From the cell containing the given text, extract its center point as (X, Y) coordinate. 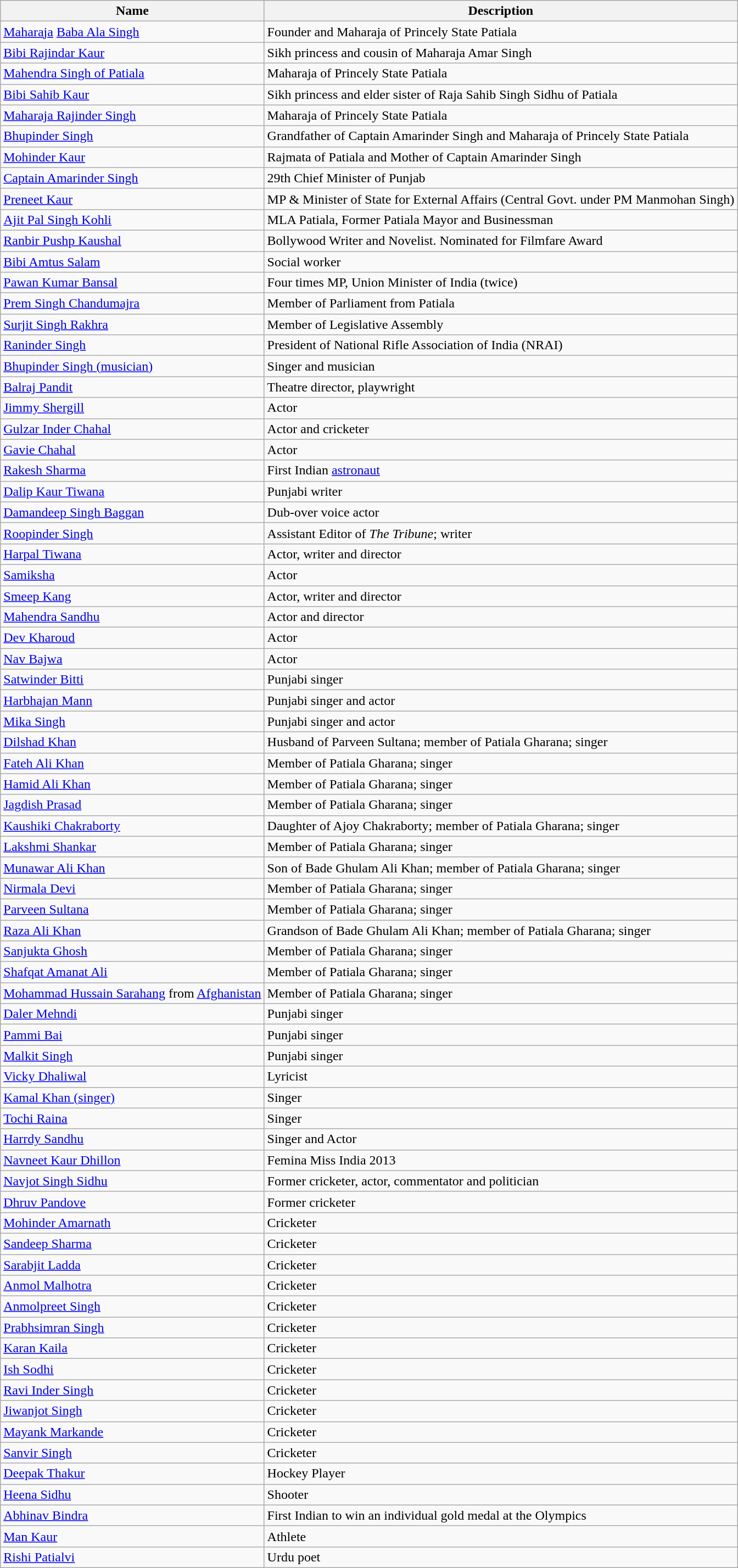
Mahendra Sandhu (132, 617)
Jagdish Prasad (132, 805)
Tochi Raina (132, 1118)
Jiwanjot Singh (132, 1411)
Ish Sodhi (132, 1369)
Lyricist (501, 1077)
Dhruv Pandove (132, 1202)
Daughter of Ajoy Chakraborty; member of Patiala Gharana; singer (501, 826)
Bibi Amtus Salam (132, 262)
Shafqat Amanat Ali (132, 972)
Sikh princess and elder sister of Raja Sahib Singh Sidhu of Patiala (501, 94)
Pawan Kumar Bansal (132, 283)
Rakesh Sharma (132, 471)
President of National Rifle Association of India (NRAI) (501, 345)
Parveen Sultana (132, 909)
Prem Singh Chandumajra (132, 304)
Sanjukta Ghosh (132, 951)
Hamid Ali Khan (132, 784)
Bhupinder Singh (132, 136)
Actor and cricketer (501, 429)
Navjot Singh Sidhu (132, 1181)
Daler Mehndi (132, 1014)
Raza Ali Khan (132, 931)
Athlete (501, 1536)
Anmolpreet Singh (132, 1307)
Grandfather of Captain Amarinder Singh and Maharaja of Princely State Patiala (501, 136)
Rishi Patialvi (132, 1557)
Jimmy Shergill (132, 408)
Mika Singh (132, 721)
Fateh Ali Khan (132, 763)
Assistant Editor of The Tribune; writer (501, 533)
Kamal Khan (singer) (132, 1097)
Description (501, 11)
Roopinder Singh (132, 533)
Grandson of Bade Ghulam Ali Khan; member of Patiala Gharana; singer (501, 931)
Satwinder Bitti (132, 680)
Hockey Player (501, 1474)
Bibi Rajindar Kaur (132, 53)
Dev Kharoud (132, 638)
Captain Amarinder Singh (132, 178)
Ranbir Pushp Kaushal (132, 240)
Harbhajan Mann (132, 701)
Mohinder Amarnath (132, 1223)
Prabhsimran Singh (132, 1328)
Son of Bade Ghulam Ali Khan; member of Patiala Gharana; singer (501, 867)
Anmol Malhotra (132, 1286)
Sarabjit Ladda (132, 1264)
Founder and Maharaja of Princely State Patiala (501, 32)
Singer and musician (501, 366)
Mohinder Kaur (132, 157)
Balraj Pandit (132, 387)
Kaushiki Chakraborty (132, 826)
Husband of Parveen Sultana; member of Patiala Gharana; singer (501, 742)
Shooter (501, 1494)
Pammi Bai (132, 1035)
MLA Patiala, Former Patiala Mayor and Businessman (501, 220)
Man Kaur (132, 1536)
Maharaja Rajinder Singh (132, 115)
Rajmata of Patiala and Mother of Captain Amarinder Singh (501, 157)
Nirmala Devi (132, 888)
29th Chief Minister of Punjab (501, 178)
Malkit Singh (132, 1056)
Deepak Thakur (132, 1474)
Surjit Singh Rakhra (132, 324)
Actor and director (501, 617)
Raninder Singh (132, 345)
Samiksha (132, 575)
Harrdy Sandhu (132, 1139)
Smeep Kang (132, 596)
Punjabi writer (501, 491)
Name (132, 11)
Damandeep Singh Baggan (132, 512)
Munawar Ali Khan (132, 867)
Mohammad Hussain Sarahang from Afghanistan (132, 993)
Nav Bajwa (132, 659)
Bibi Sahib Kaur (132, 94)
Lakshmi Shankar (132, 847)
Dilshad Khan (132, 742)
Preneet Kaur (132, 199)
Abhinav Bindra (132, 1515)
Member of Legislative Assembly (501, 324)
Urdu poet (501, 1557)
Gavie Chahal (132, 450)
Mayank Markande (132, 1432)
Mahendra Singh of Patiala (132, 74)
Social worker (501, 262)
Femina Miss India 2013 (501, 1160)
First Indian to win an individual gold medal at the Olympics (501, 1515)
Dub-over voice actor (501, 512)
Sikh princess and cousin of Maharaja Amar Singh (501, 53)
Sandeep Sharma (132, 1244)
Ajit Pal Singh Kohli (132, 220)
Bhupinder Singh (musician) (132, 366)
Singer and Actor (501, 1139)
Karan Kaila (132, 1348)
Former cricketer (501, 1202)
Dalip Kaur Tiwana (132, 491)
Harpal Tiwana (132, 554)
Sanvir Singh (132, 1453)
Four times MP, Union Minister of India (twice) (501, 283)
Gulzar Inder Chahal (132, 429)
Heena Sidhu (132, 1494)
Ravi Inder Singh (132, 1390)
Member of Parliament from Patiala (501, 304)
Maharaja Baba Ala Singh (132, 32)
MP & Minister of State for External Affairs (Central Govt. under PM Manmohan Singh) (501, 199)
Navneet Kaur Dhillon (132, 1160)
Bollywood Writer and Novelist. Nominated for Filmfare Award (501, 240)
Theatre director, playwright (501, 387)
Vicky Dhaliwal (132, 1077)
Former cricketer, actor, commentator and politician (501, 1181)
First Indian astronaut (501, 471)
